Determine the (X, Y) coordinate at the center of the cell enclosing the given text.  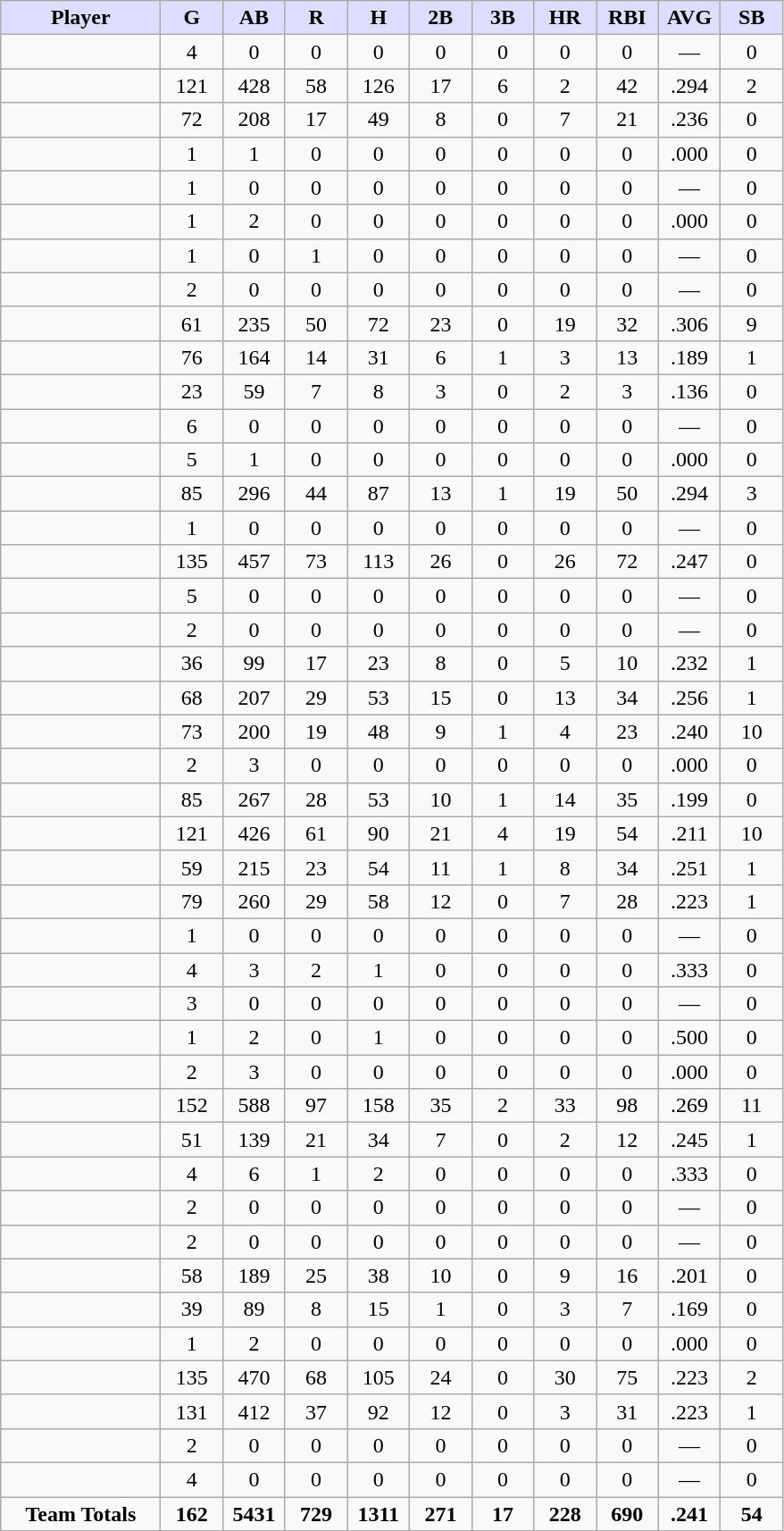
99 (254, 664)
R (316, 18)
.189 (689, 357)
139 (254, 1140)
H (379, 18)
.241 (689, 1514)
271 (441, 1514)
30 (565, 1377)
97 (316, 1106)
208 (254, 120)
79 (192, 901)
Team Totals (80, 1514)
.269 (689, 1106)
89 (254, 1309)
42 (628, 86)
RBI (628, 18)
207 (254, 698)
.306 (689, 323)
131 (192, 1411)
38 (379, 1276)
36 (192, 664)
75 (628, 1377)
164 (254, 357)
412 (254, 1411)
113 (379, 562)
SB (752, 18)
5431 (254, 1514)
.232 (689, 664)
3B (503, 18)
.201 (689, 1276)
G (192, 18)
AB (254, 18)
162 (192, 1514)
.251 (689, 867)
1311 (379, 1514)
235 (254, 323)
.500 (689, 1038)
48 (379, 732)
152 (192, 1106)
.240 (689, 732)
.247 (689, 562)
729 (316, 1514)
260 (254, 901)
.169 (689, 1309)
AVG (689, 18)
200 (254, 732)
76 (192, 357)
44 (316, 494)
Player (80, 18)
267 (254, 799)
158 (379, 1106)
588 (254, 1106)
.136 (689, 391)
33 (565, 1106)
HR (565, 18)
189 (254, 1276)
.211 (689, 833)
.236 (689, 120)
87 (379, 494)
90 (379, 833)
296 (254, 494)
428 (254, 86)
.245 (689, 1140)
105 (379, 1377)
24 (441, 1377)
.199 (689, 799)
32 (628, 323)
228 (565, 1514)
49 (379, 120)
25 (316, 1276)
2B (441, 18)
16 (628, 1276)
51 (192, 1140)
37 (316, 1411)
126 (379, 86)
426 (254, 833)
39 (192, 1309)
.256 (689, 698)
457 (254, 562)
215 (254, 867)
470 (254, 1377)
690 (628, 1514)
98 (628, 1106)
92 (379, 1411)
